Capture the cell that displays the provided text and extract its [x, y] central coordinate. 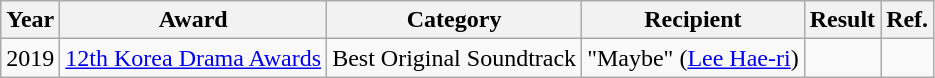
12th Korea Drama Awards [194, 58]
2019 [30, 58]
Category [454, 20]
Award [194, 20]
Ref. [908, 20]
Result [842, 20]
Recipient [694, 20]
Best Original Soundtrack [454, 58]
"Maybe" (Lee Hae-ri) [694, 58]
Year [30, 20]
